Identify which cell holds the provided text, then report its [x, y] central coordinate. 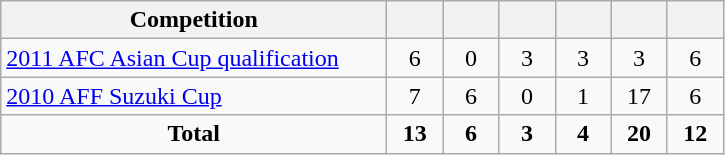
13 [415, 134]
4 [583, 134]
Total [194, 134]
17 [639, 96]
1 [583, 96]
7 [415, 96]
Competition [194, 20]
20 [639, 134]
12 [695, 134]
2011 AFC Asian Cup qualification [194, 58]
2010 AFF Suzuki Cup [194, 96]
